Search for the cell housing the specified text and yield its [x, y] center coordinate. 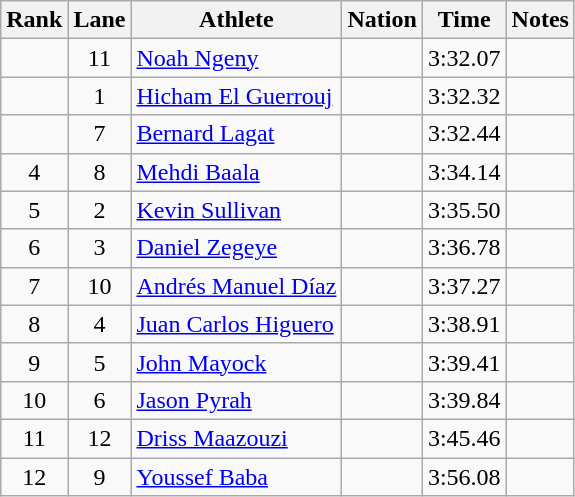
3:32.32 [464, 96]
Driss Maazouzi [236, 438]
3:39.84 [464, 400]
3:36.78 [464, 248]
Hicham El Guerrouj [236, 96]
Kevin Sullivan [236, 210]
Rank [34, 20]
3:32.44 [464, 134]
3:45.46 [464, 438]
Jason Pyrah [236, 400]
3:39.41 [464, 362]
Time [464, 20]
2 [100, 210]
3:37.27 [464, 286]
Daniel Zegeye [236, 248]
3 [100, 248]
Bernard Lagat [236, 134]
Nation [382, 20]
3:34.14 [464, 172]
Mehdi Baala [236, 172]
3:56.08 [464, 477]
Juan Carlos Higuero [236, 324]
1 [100, 96]
Athlete [236, 20]
Youssef Baba [236, 477]
Notes [540, 20]
3:32.07 [464, 58]
Noah Ngeny [236, 58]
3:35.50 [464, 210]
3:38.91 [464, 324]
John Mayock [236, 362]
Andrés Manuel Díaz [236, 286]
Lane [100, 20]
